Return (x, y) of the center of cell containing provided text 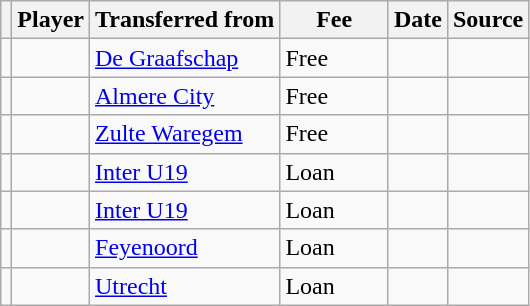
Feyenoord (185, 248)
Transferred from (185, 20)
De Graafschap (185, 58)
Utrecht (185, 286)
Source (488, 20)
Player (51, 20)
Date (418, 20)
Almere City (185, 96)
Fee (334, 20)
Zulte Waregem (185, 134)
